Return (x, y) of the center of cell containing provided text 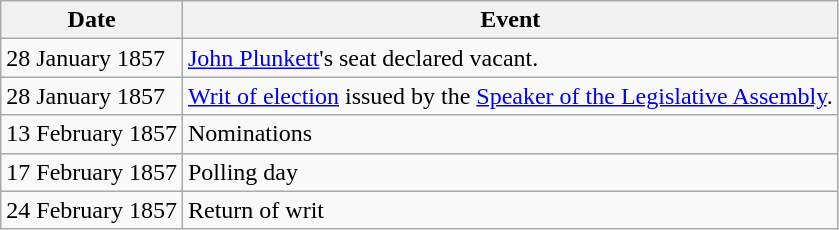
17 February 1857 (92, 172)
Return of writ (510, 210)
Nominations (510, 134)
Writ of election issued by the Speaker of the Legislative Assembly. (510, 96)
13 February 1857 (92, 134)
John Plunkett's seat declared vacant. (510, 58)
Date (92, 20)
Polling day (510, 172)
Event (510, 20)
24 February 1857 (92, 210)
